Determine the [x, y] coordinate at the center of the cell enclosing the given text.  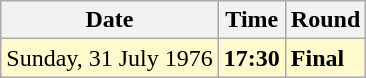
17:30 [252, 58]
Time [252, 20]
Round [325, 20]
Sunday, 31 July 1976 [110, 58]
Date [110, 20]
Final [325, 58]
